Scan for the cell matching the given text and deliver its (X, Y) coordinate at center. 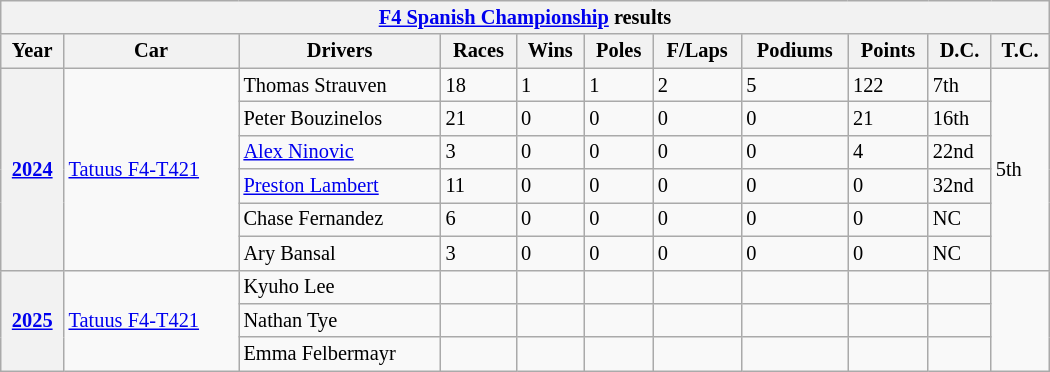
7th (960, 85)
F4 Spanish Championship results (525, 17)
5th (1020, 169)
Races (479, 51)
Kyuho Lee (340, 287)
2 (697, 85)
Ary Bansal (340, 253)
Chase Fernandez (340, 219)
Alex Ninovic (340, 152)
D.C. (960, 51)
Peter Bouzinelos (340, 118)
11 (479, 186)
T.C. (1020, 51)
Preston Lambert (340, 186)
6 (479, 219)
5 (794, 85)
Thomas Strauven (340, 85)
Poles (618, 51)
Wins (550, 51)
22nd (960, 152)
Podiums (794, 51)
F/Laps (697, 51)
Nathan Tye (340, 320)
18 (479, 85)
32nd (960, 186)
Drivers (340, 51)
122 (888, 85)
Car (152, 51)
Emma Felbermayr (340, 354)
Year (32, 51)
Points (888, 51)
4 (888, 152)
2025 (32, 320)
16th (960, 118)
2024 (32, 169)
